Find where the given text appears and provide that cell's center as (X, Y) coordinate. 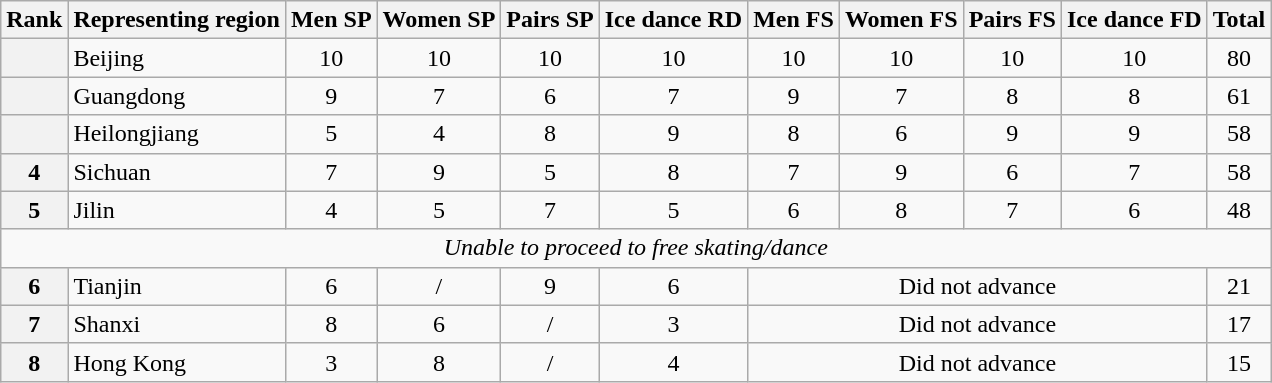
Pairs FS (1012, 20)
Ice dance RD (673, 20)
48 (1239, 210)
15 (1239, 362)
Tianjin (177, 286)
Sichuan (177, 172)
Heilongjiang (177, 134)
Pairs SP (550, 20)
Men SP (331, 20)
21 (1239, 286)
Shanxi (177, 324)
80 (1239, 58)
Total (1239, 20)
Ice dance FD (1134, 20)
61 (1239, 96)
17 (1239, 324)
Guangdong (177, 96)
Hong Kong (177, 362)
Beijing (177, 58)
Women FS (901, 20)
Men FS (794, 20)
Rank (34, 20)
Jilin (177, 210)
Unable to proceed to free skating/dance (636, 248)
Women SP (439, 20)
Representing region (177, 20)
